Scan for the cell matching the given text and deliver its [X, Y] coordinate at center. 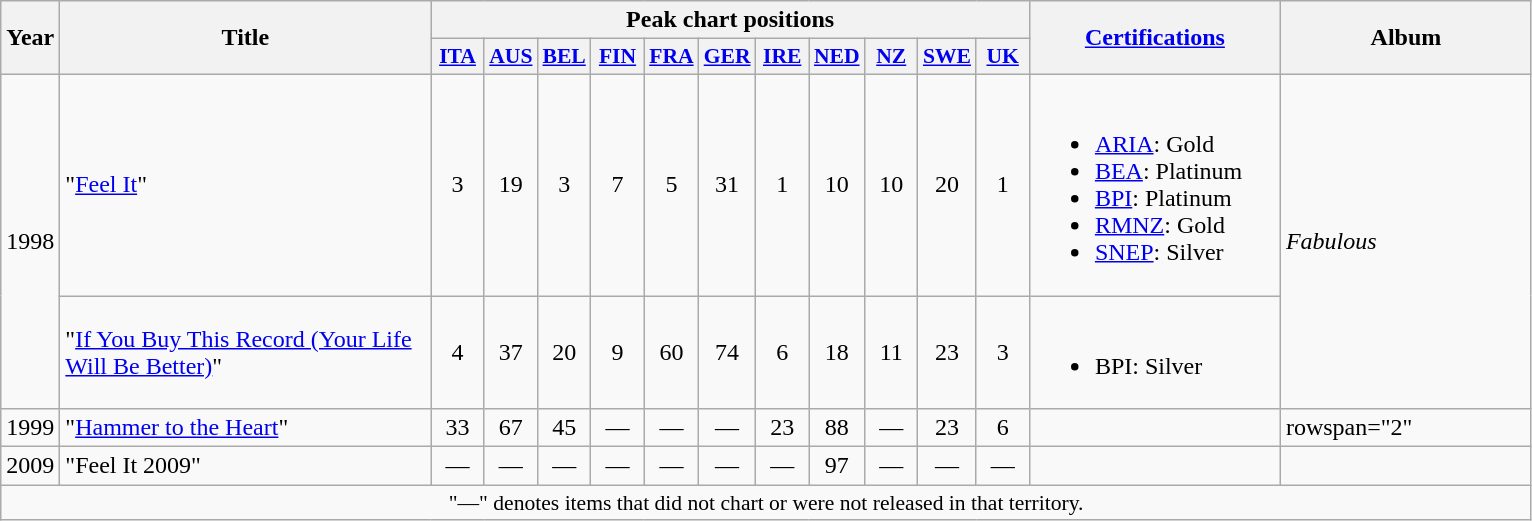
GER [728, 57]
31 [728, 184]
"Feel It" [246, 184]
"Hammer to the Heart" [246, 428]
1999 [30, 428]
2009 [30, 466]
NED [837, 57]
5 [671, 184]
4 [458, 352]
Peak chart positions [730, 20]
1998 [30, 241]
AUS [510, 57]
Title [246, 38]
"Feel It 2009" [246, 466]
FRA [671, 57]
97 [837, 466]
74 [728, 352]
Album [1406, 38]
7 [618, 184]
"If You Buy This Record (Your Life Will Be Better)" [246, 352]
Certifications [1154, 38]
9 [618, 352]
19 [510, 184]
IRE [782, 57]
11 [892, 352]
ITA [458, 57]
rowspan="2" [1406, 428]
67 [510, 428]
ARIA: GoldBEA: PlatinumBPI: PlatinumRMNZ: GoldSNEP: Silver [1154, 184]
"—" denotes items that did not chart or were not released in that territory. [766, 503]
33 [458, 428]
NZ [892, 57]
45 [564, 428]
18 [837, 352]
88 [837, 428]
37 [510, 352]
FIN [618, 57]
BEL [564, 57]
UK [1002, 57]
BPI: Silver [1154, 352]
60 [671, 352]
Fabulous [1406, 241]
Year [30, 38]
SWE [947, 57]
